For the text-containing cell, return its midpoint in (X, Y) coordinate format. 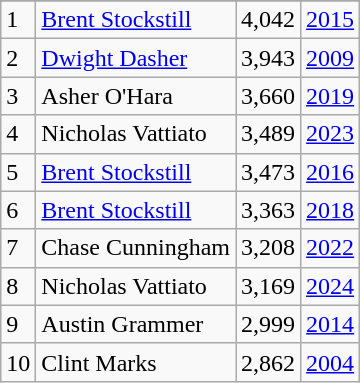
2022 (330, 248)
3,943 (268, 58)
2019 (330, 96)
7 (18, 248)
Asher O'Hara (136, 96)
10 (18, 362)
2,862 (268, 362)
2004 (330, 362)
3 (18, 96)
3,489 (268, 134)
Austin Grammer (136, 324)
4 (18, 134)
2018 (330, 210)
6 (18, 210)
9 (18, 324)
2009 (330, 58)
8 (18, 286)
4,042 (268, 20)
2,999 (268, 324)
Chase Cunningham (136, 248)
3,660 (268, 96)
2024 (330, 286)
2023 (330, 134)
3,169 (268, 286)
3,363 (268, 210)
5 (18, 172)
2014 (330, 324)
Dwight Dasher (136, 58)
2015 (330, 20)
3,208 (268, 248)
3,473 (268, 172)
1 (18, 20)
Clint Marks (136, 362)
2 (18, 58)
2016 (330, 172)
